For the text-containing cell, return its midpoint in (X, Y) coordinate format. 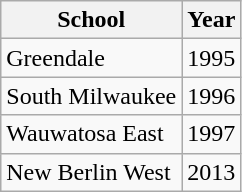
Year (212, 20)
2013 (212, 172)
1995 (212, 58)
1996 (212, 96)
School (92, 20)
Wauwatosa East (92, 134)
South Milwaukee (92, 96)
1997 (212, 134)
New Berlin West (92, 172)
Greendale (92, 58)
